Identify which cell holds the provided text, then report its [X, Y] central coordinate. 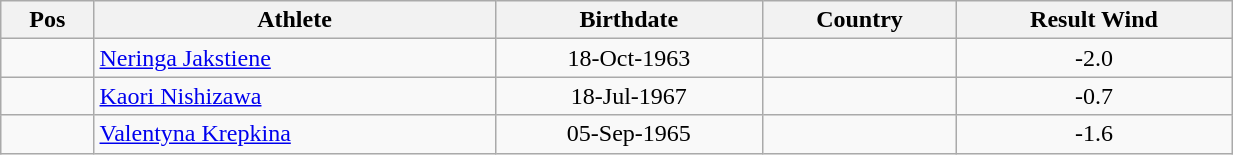
Birthdate [629, 20]
Valentyna Krepkina [294, 134]
-0.7 [1094, 96]
Country [860, 20]
Pos [48, 20]
Neringa Jakstiene [294, 58]
18-Oct-1963 [629, 58]
18-Jul-1967 [629, 96]
-1.6 [1094, 134]
Kaori Nishizawa [294, 96]
-2.0 [1094, 58]
Result Wind [1094, 20]
05-Sep-1965 [629, 134]
Athlete [294, 20]
